For the text-containing cell, return its midpoint in [x, y] coordinate format. 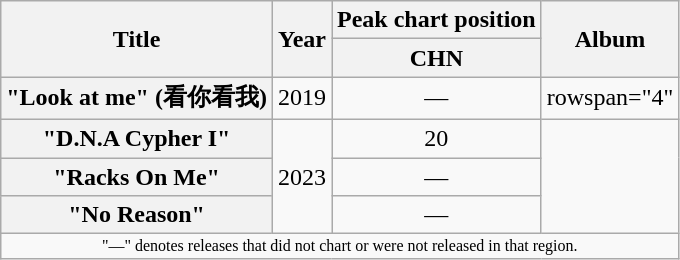
20 [437, 138]
Title [137, 39]
"—" denotes releases that did not chart or were not released in that region. [340, 246]
CHN [437, 58]
Album [610, 39]
"Look at me" (看你看我) [137, 98]
"D.N.A Cypher I" [137, 138]
2023 [302, 176]
Year [302, 39]
rowspan="4" [610, 98]
"No Reason" [137, 215]
"Racks On Me" [137, 177]
Peak chart position [437, 20]
2019 [302, 98]
